Pinpoint the cell where the given text exists, returning its [x, y] midpoint coordinate. 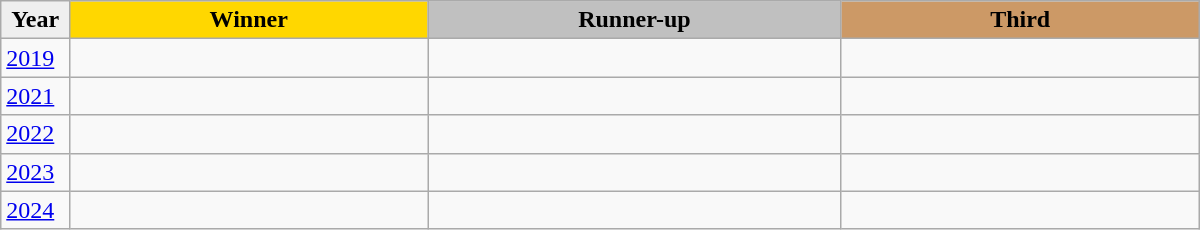
2019 [36, 58]
2021 [36, 96]
Year [36, 20]
Winner [249, 20]
2024 [36, 210]
Runner-up [634, 20]
2023 [36, 172]
Third [1020, 20]
2022 [36, 134]
